Output the [X, Y] coordinate of the center of the cell containing the given text.  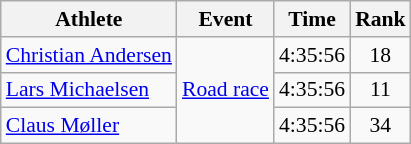
Road race [226, 90]
11 [380, 90]
Lars Michaelsen [89, 90]
Claus Møller [89, 126]
Rank [380, 19]
Event [226, 19]
Christian Andersen [89, 55]
34 [380, 126]
Athlete [89, 19]
18 [380, 55]
Time [312, 19]
